Extract the [X, Y] coordinate from the center of the cell holding the provided text.  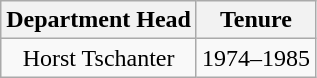
1974–1985 [256, 58]
Tenure [256, 20]
Department Head [99, 20]
Horst Tschanter [99, 58]
